From the cell containing the given text, extract its center point as (X, Y) coordinate. 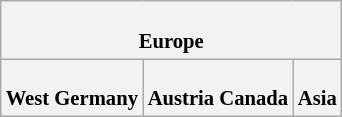
Europe (172, 29)
Austria Canada (218, 87)
West Germany (72, 87)
Asia (318, 87)
